From the cell containing the given text, extract its center point as (x, y) coordinate. 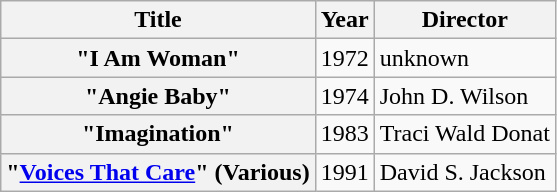
1974 (344, 96)
1972 (344, 58)
"Imagination" (158, 134)
Year (344, 20)
John D. Wilson (464, 96)
unknown (464, 58)
Traci Wald Donat (464, 134)
1991 (344, 172)
"Voices That Care" (Various) (158, 172)
Title (158, 20)
"I Am Woman" (158, 58)
"Angie Baby" (158, 96)
1983 (344, 134)
David S. Jackson (464, 172)
Director (464, 20)
